For the text-containing cell, return its midpoint in (x, y) coordinate format. 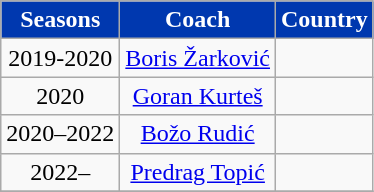
2019-2020 (60, 58)
2020 (60, 96)
2022– (60, 172)
Coach (198, 20)
Božo Rudić (198, 134)
Country (325, 20)
2020–2022 (60, 134)
Seasons (60, 20)
Predrag Topić (198, 172)
Boris Žarković (198, 58)
Goran Kurteš (198, 96)
